Identify which cell holds the provided text, then report its [X, Y] central coordinate. 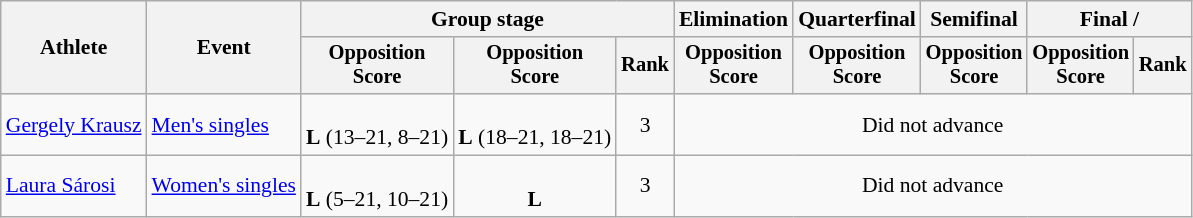
L [534, 186]
L (5–21, 10–21) [377, 186]
Laura Sárosi [74, 186]
Women's singles [224, 186]
Event [224, 48]
Final / [1109, 19]
Gergely Krausz [74, 124]
L (13–21, 8–21) [377, 124]
Elimination [734, 19]
Men's singles [224, 124]
L (18–21, 18–21) [534, 124]
Semifinal [974, 19]
Quarterfinal [857, 19]
Athlete [74, 48]
Group stage [488, 19]
